Return (X, Y) of the center of cell containing provided text 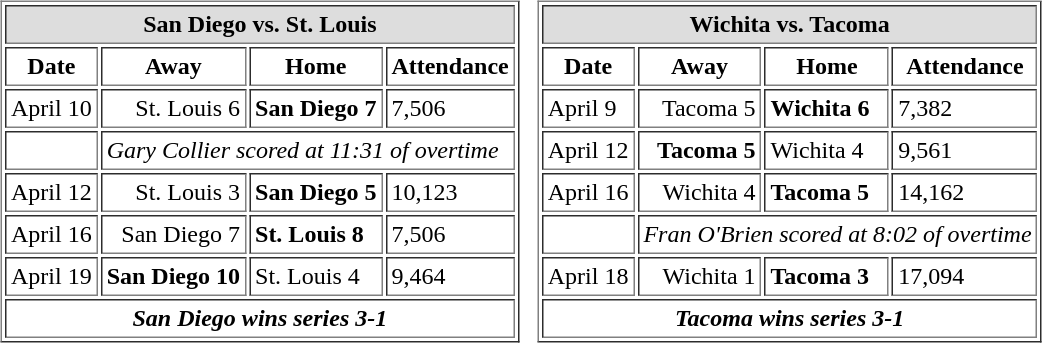
St. Louis 4 (316, 276)
April 18 (588, 276)
Tacoma 3 (828, 276)
San Diego 10 (174, 276)
St. Louis 3 (174, 192)
San Diego vs. St. Louis (260, 24)
17,094 (964, 276)
Wichita vs. Tacoma (790, 24)
Wichita 6 (828, 108)
7,382 (964, 108)
April 9 (588, 108)
St. Louis 8 (316, 234)
9,561 (964, 150)
14,162 (964, 192)
Fran O'Brien scored at 8:02 of overtime (837, 234)
April 10 (52, 108)
9,464 (450, 276)
Tacoma wins series 3-1 (790, 318)
Wichita 1 (699, 276)
San Diego 5 (316, 192)
San Diego wins series 3-1 (260, 318)
April 19 (52, 276)
St. Louis 6 (174, 108)
Gary Collier scored at 11:31 of overtime (308, 150)
10,123 (450, 192)
